Determine the (x, y) coordinate at the center of the cell enclosing the given text.  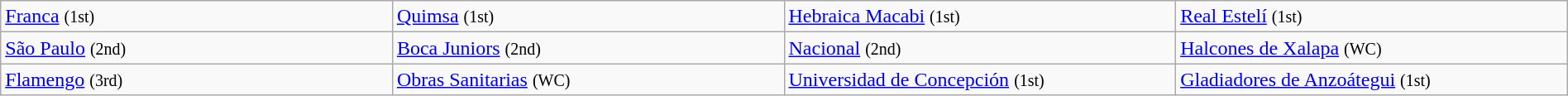
Hebraica Macabi (1st) (980, 17)
Franca (1st) (197, 17)
Real Estelí (1st) (1372, 17)
Quimsa (1st) (588, 17)
Gladiadores de Anzoátegui (1st) (1372, 79)
Obras Sanitarias (WC) (588, 79)
Flamengo (3rd) (197, 79)
Nacional (2nd) (980, 48)
Universidad de Concepción (1st) (980, 79)
Boca Juniors (2nd) (588, 48)
São Paulo (2nd) (197, 48)
Halcones de Xalapa (WC) (1372, 48)
